Pinpoint the cell where the given text exists, returning its (X, Y) midpoint coordinate. 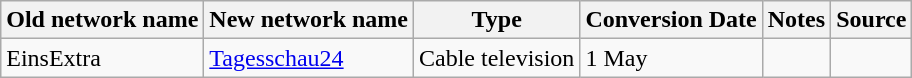
Old network name (102, 20)
EinsExtra (102, 58)
Source (872, 20)
Tagesschau24 (309, 58)
1 May (671, 58)
Notes (796, 20)
Cable television (497, 58)
New network name (309, 20)
Type (497, 20)
Conversion Date (671, 20)
